For the text-containing cell, return its midpoint in [x, y] coordinate format. 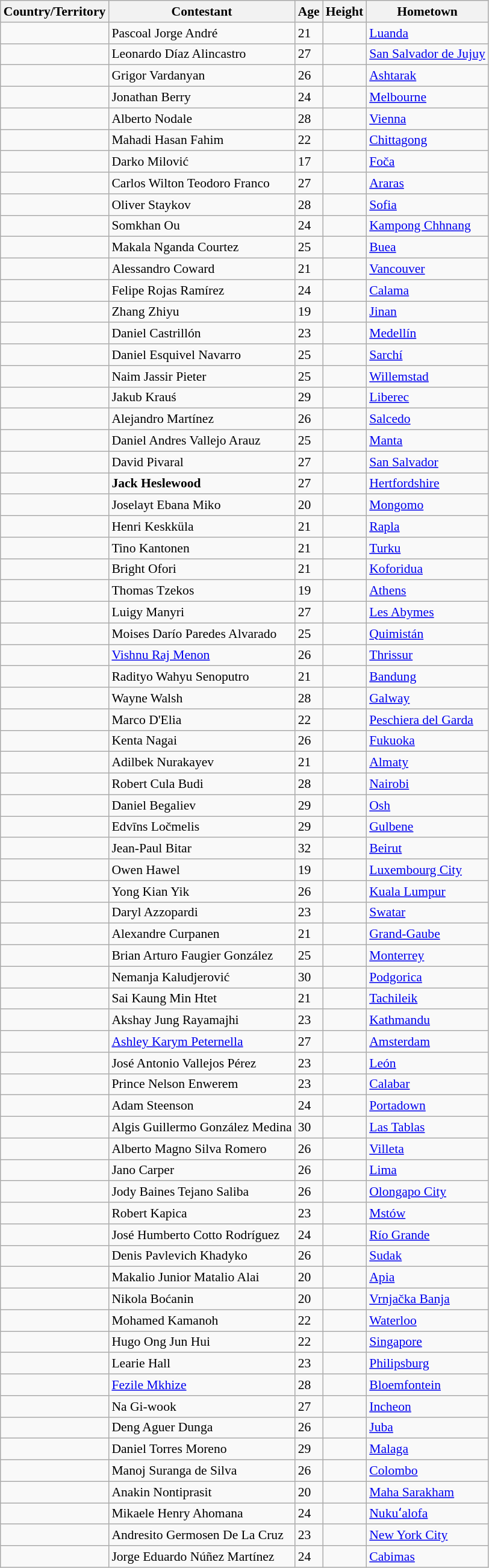
Denis Pavlevich Khadyko [201, 1256]
Bandung [428, 677]
Peschiera del Garda [428, 720]
Sarchí [428, 355]
León [428, 1063]
New York City [428, 1535]
Owen Hawel [201, 870]
Daryl Azzopardi [201, 913]
Alberto Magno Silva Romero [201, 1149]
Athens [428, 591]
Wayne Walsh [201, 698]
Manta [428, 441]
Thomas Tzekos [201, 591]
Jorge Eduardo Núñez Martínez [201, 1557]
Hertfordshire [428, 484]
Mstów [428, 1213]
Sai Kaung Min Htet [201, 999]
Jack Heslewood [201, 484]
Apia [428, 1278]
Brian Arturo Faugier González [201, 956]
Mongomo [428, 505]
Alejandro Martínez [201, 419]
Jean-Paul Bitar [201, 849]
Willemstad [428, 376]
Foča [428, 162]
Contestant [201, 11]
Prince Nelson Enwerem [201, 1084]
Height [344, 11]
Vrnjačka Banja [428, 1299]
Radityo Wahyu Senoputro [201, 677]
Quimistán [428, 634]
Felipe Rojas Ramírez [201, 290]
Grigor Vardanyan [201, 76]
Waterloo [428, 1320]
Juba [428, 1428]
Adilbek Nurakayev [201, 763]
Colombo [428, 1471]
Buea [428, 248]
Zhang Zhiyu [201, 312]
Manoj Suranga de Silva [201, 1471]
Calama [428, 290]
Mohamed Kamanoh [201, 1320]
Kenta Nagai [201, 741]
Monterrey [428, 956]
Medellín [428, 334]
Jody Baines Tejano Saliba [201, 1192]
Nikola Boćanin [201, 1299]
Vishnu Raj Menon [201, 655]
Luigy Manyri [201, 613]
Liberec [428, 398]
Leonardo Díaz Alincastro [201, 54]
Jakub Krauś [201, 398]
Makala Nganda Courtez [201, 248]
Villeta [428, 1149]
Moises Darío Paredes Alvarado [201, 634]
Maha Sarakham [428, 1492]
Luxembourg City [428, 870]
Alessandro Coward [201, 269]
Jinan [428, 312]
Nukuʻalofa [428, 1514]
Amsterdam [428, 1042]
Ashley Karym Peternella [201, 1042]
Daniel Torres Moreno [201, 1449]
Galway [428, 698]
Incheon [428, 1407]
Daniel Andres Vallejo Arauz [201, 441]
Thrissur [428, 655]
Ashtarak [428, 76]
Rapla [428, 526]
Naim Jassir Pieter [201, 376]
Mikaele Henry Ahomana [201, 1514]
Calabar [428, 1084]
Oliver Staykov [201, 205]
Kuala Lumpur [428, 892]
Kampong Chhnang [428, 226]
Koforidua [428, 569]
Gulbene [428, 827]
Vienna [428, 119]
Chittagong [428, 140]
Swatar [428, 913]
Tino Kantonen [201, 548]
Pascoal Jorge André [201, 33]
Robert Cula Budi [201, 784]
Osh [428, 805]
Algis Guillermo González Medina [201, 1128]
Singapore [428, 1342]
Nemanja Kaludjerović [201, 977]
Kathmandu [428, 1020]
Carlos Wilton Teodoro Franco [201, 183]
Olongapo City [428, 1192]
Philipsburg [428, 1364]
Vancouver [428, 269]
San Salvador [428, 462]
Daniel Castrillón [201, 334]
Na Gi-wook [201, 1407]
José Antonio Vallejos Pérez [201, 1063]
Bright Ofori [201, 569]
Edvīns Ločmelis [201, 827]
32 [309, 849]
Beirut [428, 849]
Country/Territory [55, 11]
Akshay Jung Rayamajhi [201, 1020]
Portadown [428, 1106]
Sudak [428, 1256]
Fukuoka [428, 741]
17 [309, 162]
David Pivaral [201, 462]
Daniel Begaliev [201, 805]
Fezile Mkhize [201, 1385]
Makalio Junior Matalio Alai [201, 1278]
Darko Milović [201, 162]
Daniel Esquivel Navarro [201, 355]
San Salvador de Jujuy [428, 54]
Alexandre Curpanen [201, 934]
Grand-Gaube [428, 934]
Andresito Germosen De La Cruz [201, 1535]
Lima [428, 1170]
Jano Carper [201, 1170]
Cabimas [428, 1557]
Adam Steenson [201, 1106]
Age [309, 11]
Tachileik [428, 999]
Almaty [428, 763]
Yong Kian Yik [201, 892]
Bloemfontein [428, 1385]
Hometown [428, 11]
Salcedo [428, 419]
Jonathan Berry [201, 98]
Río Grande [428, 1235]
Turku [428, 548]
Robert Kapica [201, 1213]
Anakin Nontiprasit [201, 1492]
Hugo Ong Jun Hui [201, 1342]
José Humberto Cotto Rodríguez [201, 1235]
Somkhan Ou [201, 226]
Melbourne [428, 98]
Podgorica [428, 977]
Mahadi Hasan Fahim [201, 140]
Les Abymes [428, 613]
Marco D'Elia [201, 720]
Henri Keskküla [201, 526]
Malaga [428, 1449]
Araras [428, 183]
Joselayt Ebana Miko [201, 505]
Luanda [428, 33]
Nairobi [428, 784]
Alberto Nodale [201, 119]
Learie Hall [201, 1364]
Deng Aguer Dunga [201, 1428]
Las Tablas [428, 1128]
Sofia [428, 205]
